Determine the [x, y] coordinate at the center of the cell enclosing the given text.  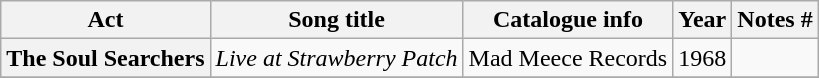
Catalogue info [568, 20]
Song title [336, 20]
Year [702, 20]
Act [106, 20]
1968 [702, 58]
Notes # [775, 20]
Mad Meece Records [568, 58]
Live at Strawberry Patch [336, 58]
The Soul Searchers [106, 58]
